Locate the cell with the specified text and output its (X, Y) center coordinate. 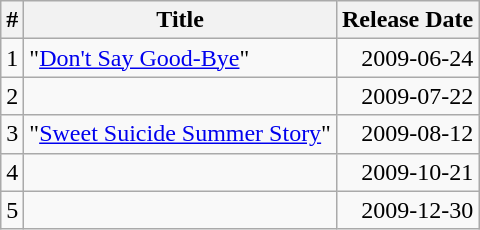
"Don't Say Good-Bye" (180, 58)
Release Date (407, 20)
2009-06-24 (407, 58)
2009-08-12 (407, 134)
2 (12, 96)
5 (12, 210)
2009-07-22 (407, 96)
"Sweet Suicide Summer Story" (180, 134)
3 (12, 134)
4 (12, 172)
Title (180, 20)
2009-10-21 (407, 172)
# (12, 20)
1 (12, 58)
2009-12-30 (407, 210)
